Extract the (X, Y) coordinate from the center of the cell holding the provided text.  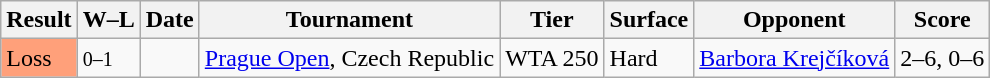
Score (942, 20)
Surface (649, 20)
Tier (552, 20)
Date (170, 20)
Tournament (349, 20)
Hard (649, 58)
Prague Open, Czech Republic (349, 58)
WTA 250 (552, 58)
Opponent (794, 20)
Result (39, 20)
2–6, 0–6 (942, 58)
Loss (39, 58)
0–1 (108, 58)
W–L (108, 20)
Barbora Krejčíková (794, 58)
